For the text-containing cell, return its midpoint in [x, y] coordinate format. 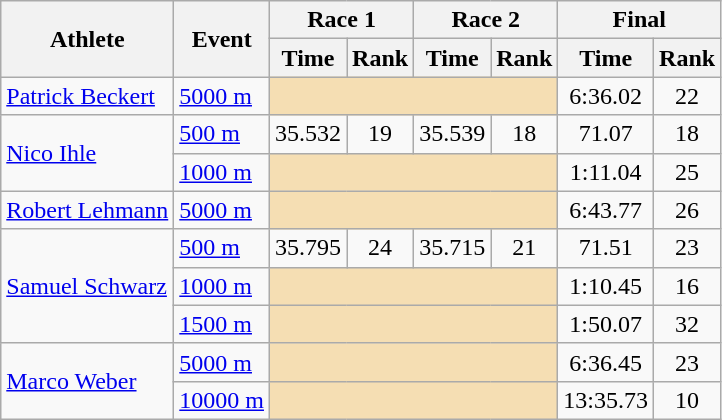
10 [688, 400]
Nico Ihle [88, 153]
10000 m [222, 400]
35.715 [452, 248]
1500 m [222, 324]
19 [380, 134]
Athlete [88, 39]
Final [640, 20]
71.07 [606, 134]
6:36.45 [606, 362]
Patrick Beckert [88, 96]
6:36.02 [606, 96]
16 [688, 286]
24 [380, 248]
25 [688, 172]
22 [688, 96]
1:50.07 [606, 324]
Samuel Schwarz [88, 286]
Race 2 [486, 20]
35.532 [308, 134]
1:11.04 [606, 172]
Event [222, 39]
1:10.45 [606, 286]
Race 1 [342, 20]
32 [688, 324]
Marco Weber [88, 381]
35.539 [452, 134]
26 [688, 210]
6:43.77 [606, 210]
Robert Lehmann [88, 210]
35.795 [308, 248]
13:35.73 [606, 400]
21 [524, 248]
71.51 [606, 248]
